Locate the cell with the specified text and output its [x, y] center coordinate. 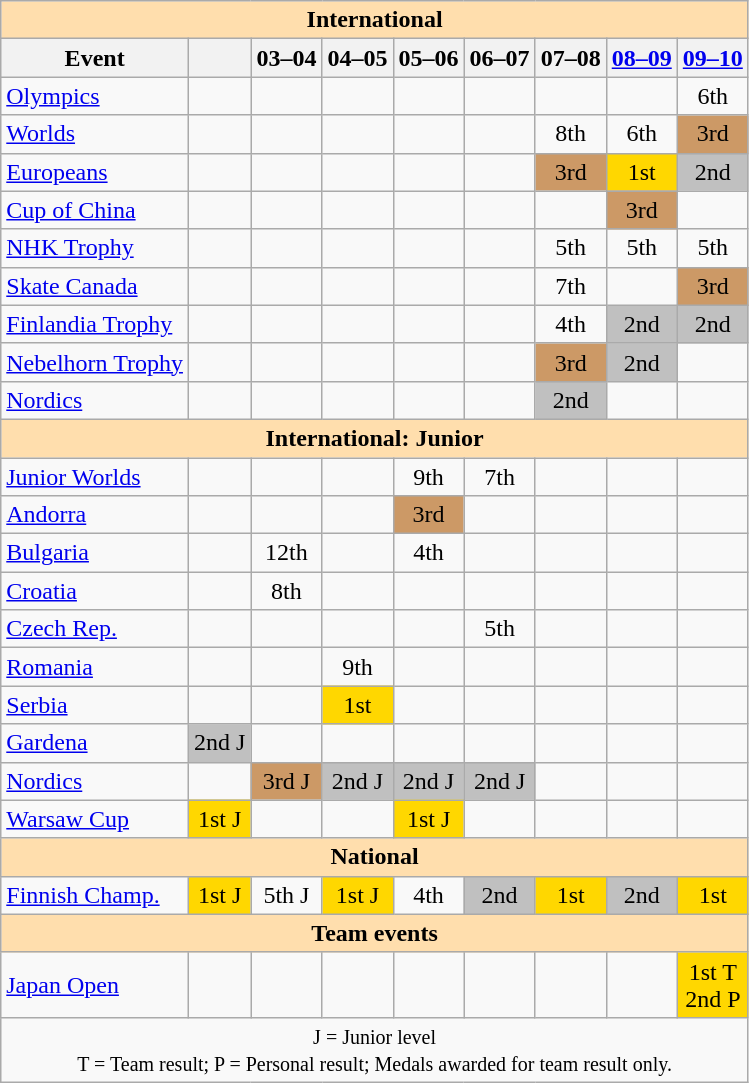
Team events [375, 933]
04–05 [358, 58]
Gardena [95, 743]
J = Junior level T = Team result; P = Personal result; Medals awarded for team result only. [375, 1050]
Bulgaria [95, 553]
Nebelhorn Trophy [95, 362]
Olympics [95, 96]
1st T 2nd P [712, 984]
06–07 [500, 58]
08–09 [642, 58]
Serbia [95, 705]
5th J [286, 895]
09–10 [712, 58]
International: Junior [375, 438]
International [375, 20]
Finnish Champ. [95, 895]
3rd J [286, 781]
Worlds [95, 134]
National [375, 857]
12th [286, 553]
Skate Canada [95, 286]
03–04 [286, 58]
Europeans [95, 172]
Romania [95, 667]
Japan Open [95, 984]
Cup of China [95, 210]
Croatia [95, 591]
Finlandia Trophy [95, 324]
Czech Rep. [95, 629]
Event [95, 58]
07–08 [570, 58]
Junior Worlds [95, 477]
05–06 [428, 58]
NHK Trophy [95, 248]
Andorra [95, 515]
Warsaw Cup [95, 819]
